Locate the cell with the specified text and output its (x, y) center coordinate. 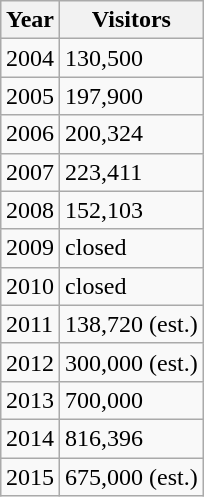
152,103 (132, 210)
2013 (30, 400)
197,900 (132, 96)
2015 (30, 477)
Visitors (132, 20)
2005 (30, 96)
138,720 (est.) (132, 324)
130,500 (132, 58)
2010 (30, 286)
223,411 (132, 172)
2007 (30, 172)
2006 (30, 134)
675,000 (est.) (132, 477)
2004 (30, 58)
300,000 (est.) (132, 362)
2011 (30, 324)
816,396 (132, 438)
700,000 (132, 400)
2014 (30, 438)
2012 (30, 362)
2008 (30, 210)
Year (30, 20)
2009 (30, 248)
200,324 (132, 134)
